Return [X, Y] of the center of cell containing provided text 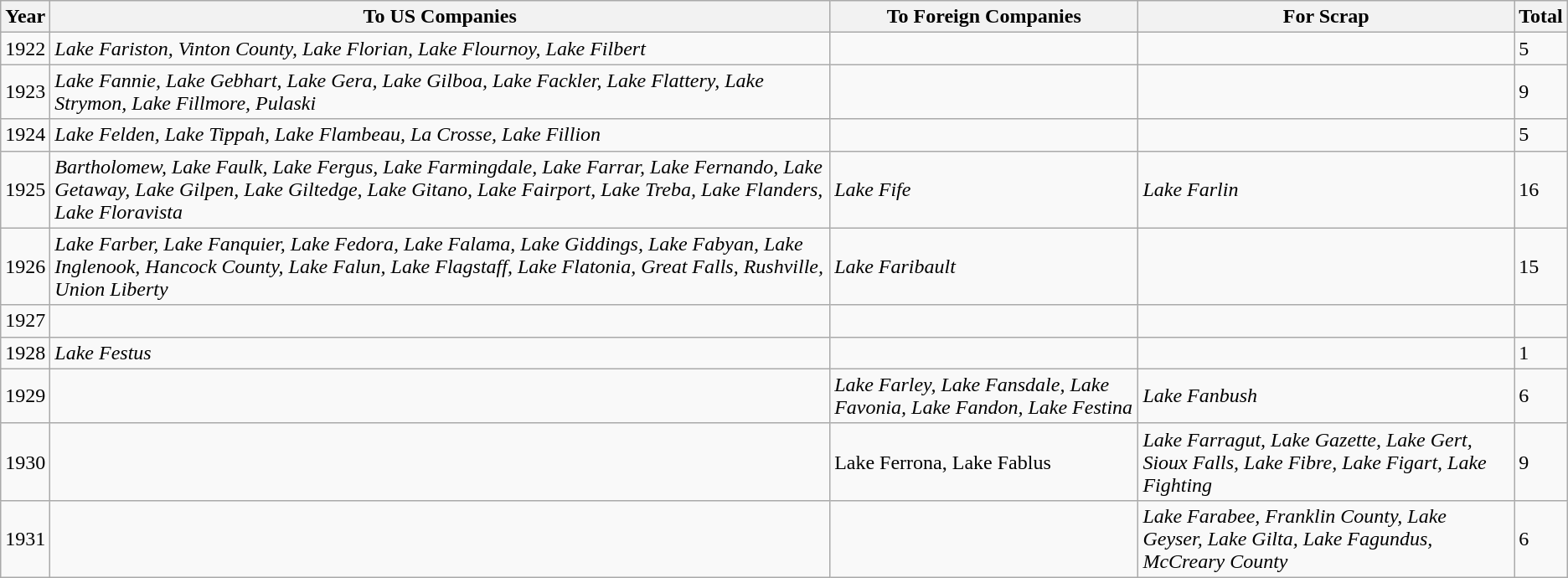
Total [1541, 17]
1925 [25, 189]
Year [25, 17]
1931 [25, 539]
To US Companies [441, 17]
1928 [25, 353]
Lake Fariston, Vinton County, Lake Florian, Lake Flournoy, Lake Filbert [441, 49]
1930 [25, 462]
1923 [25, 92]
1922 [25, 49]
Lake Farragut, Lake Gazette, Lake Gert, Sioux Falls, Lake Fibre, Lake Figart, Lake Fighting [1327, 462]
Lake Farley, Lake Fansdale, Lake Favonia, Lake Fandon, Lake Festina [984, 395]
To Foreign Companies [984, 17]
1926 [25, 266]
16 [1541, 189]
1 [1541, 353]
Lake Farabee, Franklin County, Lake Geyser, Lake Gilta, Lake Fagundus, McCreary County [1327, 539]
Lake Faribault [984, 266]
1927 [25, 321]
15 [1541, 266]
For Scrap [1327, 17]
Lake Fife [984, 189]
1929 [25, 395]
Lake Fannie, Lake Gebhart, Lake Gera, Lake Gilboa, Lake Fackler, Lake Flattery, Lake Strymon, Lake Fillmore, Pulaski [441, 92]
Lake Fanbush [1327, 395]
Lake Festus [441, 353]
Lake Felden, Lake Tippah, Lake Flambeau, La Crosse, Lake Fillion [441, 135]
1924 [25, 135]
Lake Farlin [1327, 189]
Lake Ferrona, Lake Fablus [984, 462]
